Return (X, Y) of the center of cell containing provided text 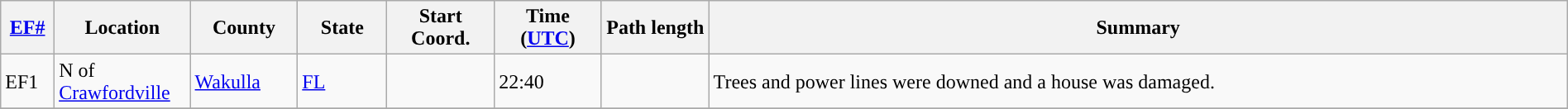
Trees and power lines were downed and a house was damaged. (1138, 81)
Time (UTC) (548, 28)
EF# (28, 28)
22:40 (548, 81)
N of Crawfordville (122, 81)
Summary (1138, 28)
Wakulla (244, 81)
EF1 (28, 81)
Location (122, 28)
State (342, 28)
FL (342, 81)
Start Coord. (441, 28)
County (244, 28)
Path length (655, 28)
